Identify which cell holds the provided text, then report its (x, y) central coordinate. 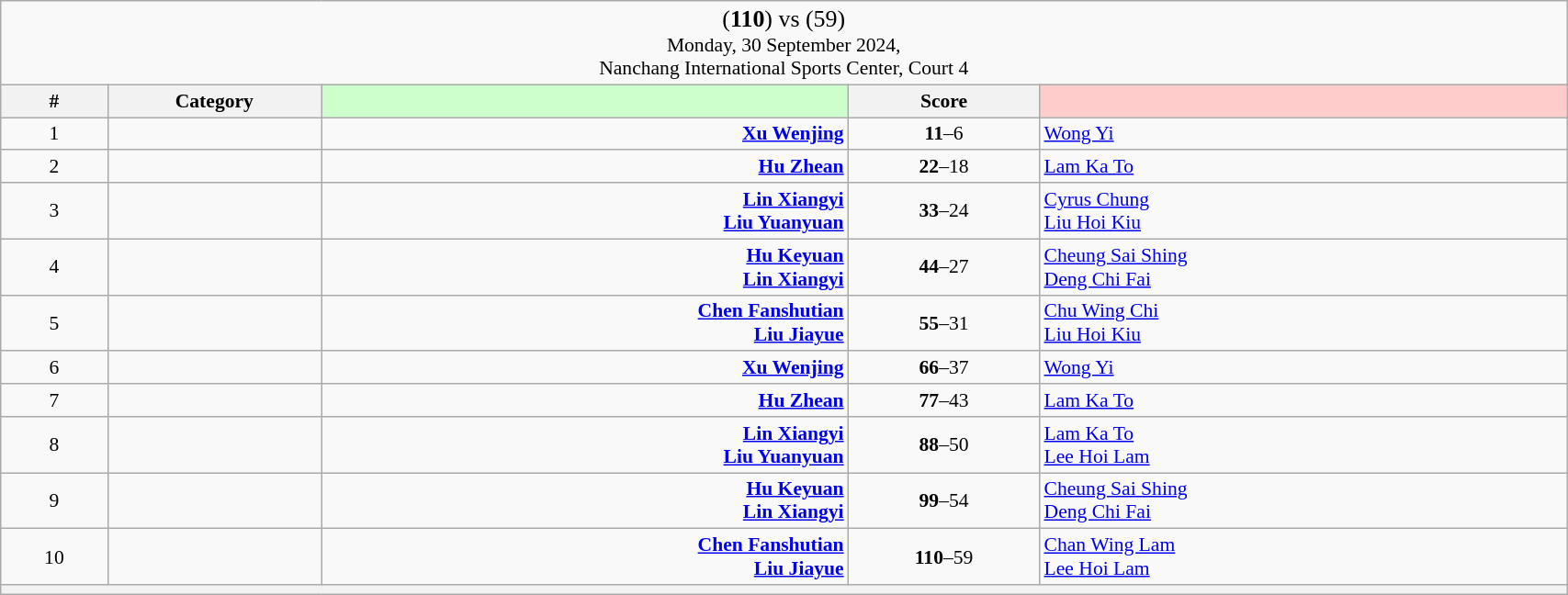
99–54 (944, 501)
Lam Ka To Lee Hoi Lam (1303, 444)
# (54, 101)
3 (54, 211)
Score (944, 101)
22–18 (944, 167)
Chu Wing Chi Liu Hoi Kiu (1303, 323)
55–31 (944, 323)
77–43 (944, 400)
66–37 (944, 368)
6 (54, 368)
88–50 (944, 444)
Category (215, 101)
7 (54, 400)
5 (54, 323)
(110) vs (59)Monday, 30 September 2024, Nanchang International Sports Center, Court 4 (784, 42)
33–24 (944, 211)
9 (54, 501)
10 (54, 556)
Chan Wing Lam Lee Hoi Lam (1303, 556)
8 (54, 444)
110–59 (944, 556)
2 (54, 167)
44–27 (944, 266)
4 (54, 266)
1 (54, 134)
Cyrus Chung Liu Hoi Kiu (1303, 211)
11–6 (944, 134)
